Provide the (x, y) coordinate of the cell's center where the given text is located.  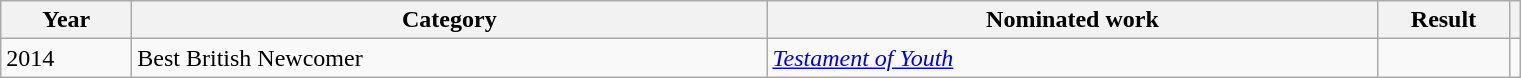
Year (66, 20)
Best British Newcomer (450, 58)
2014 (66, 58)
Nominated work (1072, 20)
Category (450, 20)
Result (1444, 20)
Testament of Youth (1072, 58)
